Extract the [x, y] coordinate from the center of the cell holding the provided text.  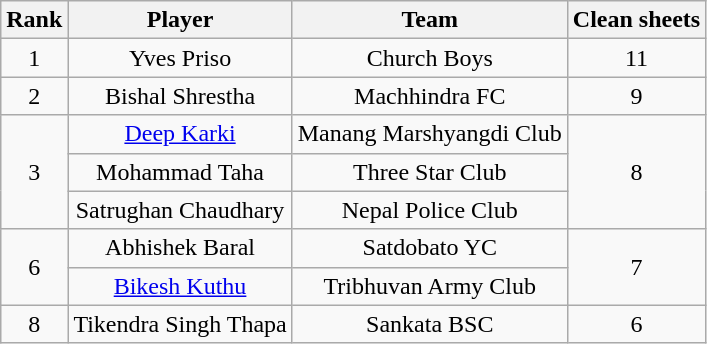
Sankata BSC [430, 324]
Abhishek Baral [180, 248]
11 [636, 58]
7 [636, 267]
Clean sheets [636, 20]
2 [34, 96]
Bikesh Kuthu [180, 286]
Church Boys [430, 58]
Satrughan Chaudhary [180, 210]
Rank [34, 20]
Bishal Shrestha [180, 96]
Machhindra FC [430, 96]
3 [34, 172]
Three Star Club [430, 172]
Tikendra Singh Thapa [180, 324]
Yves Priso [180, 58]
Team [430, 20]
Nepal Police Club [430, 210]
Deep Karki [180, 134]
Manang Marshyangdi Club [430, 134]
Player [180, 20]
1 [34, 58]
Mohammad Taha [180, 172]
Tribhuvan Army Club [430, 286]
9 [636, 96]
Satdobato YC [430, 248]
